Scan for the cell matching the given text and deliver its (x, y) coordinate at center. 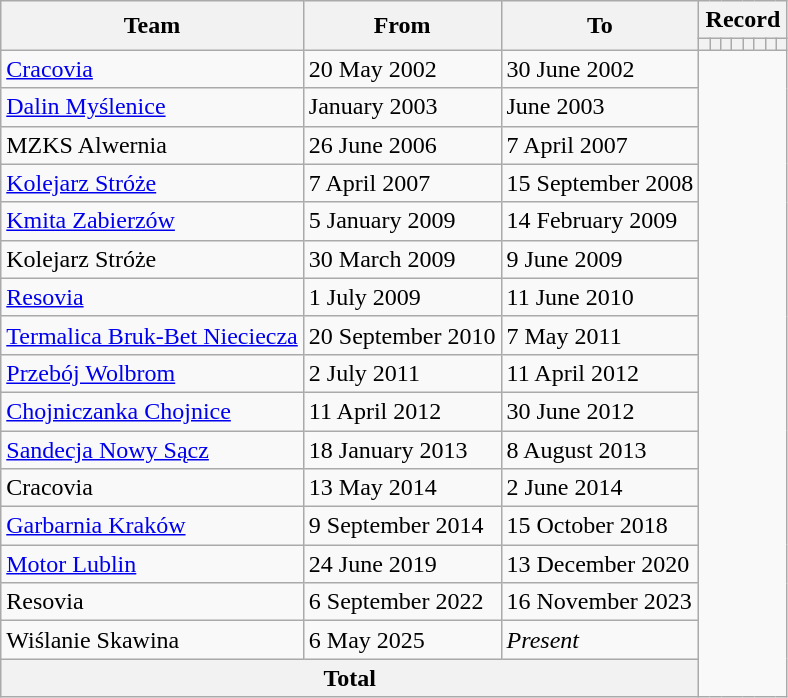
6 September 2022 (402, 602)
Total (350, 678)
Record (743, 20)
Motor Lublin (152, 564)
Przebój Wolbrom (152, 373)
6 May 2025 (402, 640)
20 September 2010 (402, 335)
Team (152, 26)
Dalin Myślenice (152, 107)
June 2003 (600, 107)
11 June 2010 (600, 297)
To (600, 26)
16 November 2023 (600, 602)
30 June 2012 (600, 411)
30 June 2002 (600, 69)
Present (600, 640)
Termalica Bruk-Bet Nieciecza (152, 335)
2 July 2011 (402, 373)
1 July 2009 (402, 297)
8 August 2013 (600, 449)
Wiślanie Skawina (152, 640)
30 March 2009 (402, 259)
18 January 2013 (402, 449)
Kmita Zabierzów (152, 221)
26 June 2006 (402, 145)
15 October 2018 (600, 526)
13 May 2014 (402, 488)
January 2003 (402, 107)
5 January 2009 (402, 221)
24 June 2019 (402, 564)
Garbarnia Kraków (152, 526)
7 May 2011 (600, 335)
13 December 2020 (600, 564)
Sandecja Nowy Sącz (152, 449)
14 February 2009 (600, 221)
MZKS Alwernia (152, 145)
15 September 2008 (600, 183)
9 September 2014 (402, 526)
From (402, 26)
2 June 2014 (600, 488)
9 June 2009 (600, 259)
Chojniczanka Chojnice (152, 411)
20 May 2002 (402, 69)
